Locate the cell with the specified text and output its [X, Y] center coordinate. 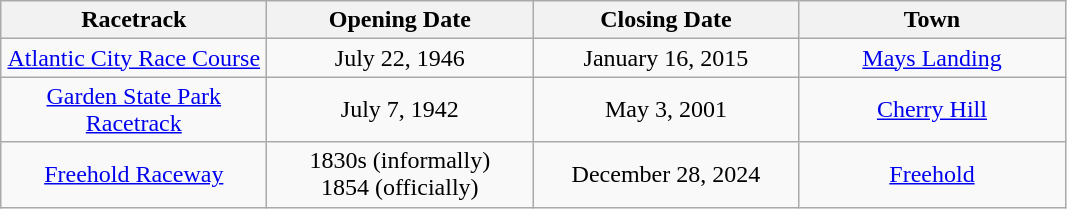
Town [932, 20]
Racetrack [134, 20]
Closing Date [666, 20]
July 7, 1942 [400, 110]
Opening Date [400, 20]
Atlantic City Race Course [134, 58]
May 3, 2001 [666, 110]
1830s (informally) 1854 (officially) [400, 174]
Freehold [932, 174]
July 22, 1946 [400, 58]
December 28, 2024 [666, 174]
January 16, 2015 [666, 58]
Freehold Raceway [134, 174]
Cherry Hill [932, 110]
Mays Landing [932, 58]
Garden State Park Racetrack [134, 110]
